Return the [X, Y] coordinate for the center point of the cell that contains the specified text.  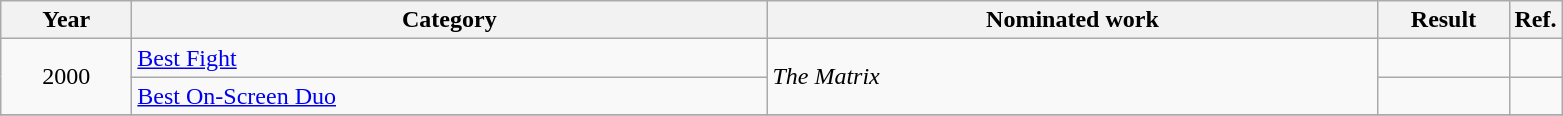
2000 [66, 77]
Year [66, 20]
Result [1444, 20]
Ref. [1536, 20]
Best On-Screen Duo [450, 96]
Nominated work [1072, 20]
Best Fight [450, 58]
The Matrix [1072, 77]
Category [450, 20]
